From the cell containing the given text, extract its center point as (x, y) coordinate. 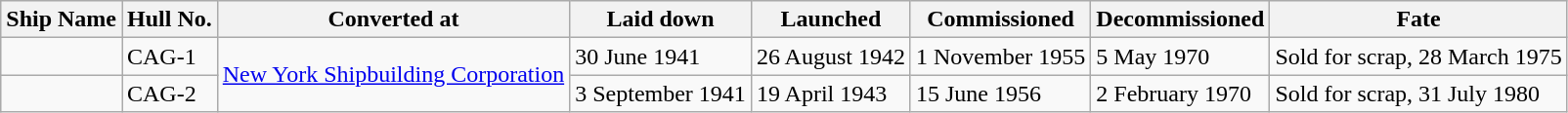
1 November 1955 (1000, 56)
2 February 1970 (1181, 94)
Ship Name (62, 19)
Converted at (393, 19)
26 August 1942 (831, 56)
New York Shipbuilding Corporation (393, 75)
Laid down (661, 19)
Decommissioned (1181, 19)
Launched (831, 19)
Fate (1418, 19)
CAG-1 (169, 56)
Commissioned (1000, 19)
Sold for scrap, 31 July 1980 (1418, 94)
Hull No. (169, 19)
19 April 1943 (831, 94)
CAG-2 (169, 94)
5 May 1970 (1181, 56)
Sold for scrap, 28 March 1975 (1418, 56)
15 June 1956 (1000, 94)
30 June 1941 (661, 56)
3 September 1941 (661, 94)
